Output the [X, Y] coordinate of the center of the cell containing the given text.  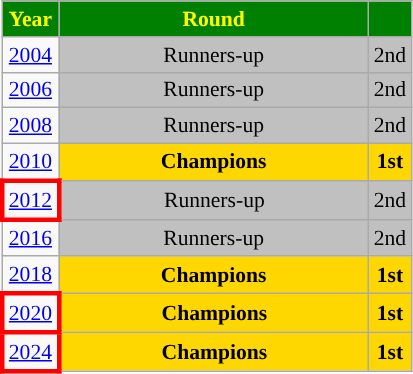
2024 [30, 352]
2010 [30, 162]
2006 [30, 90]
Year [30, 19]
2018 [30, 276]
2020 [30, 314]
2016 [30, 238]
2008 [30, 126]
2012 [30, 200]
Round [214, 19]
2004 [30, 55]
